Detect which cell encompasses the target text, then output its (x, y) center coordinate. 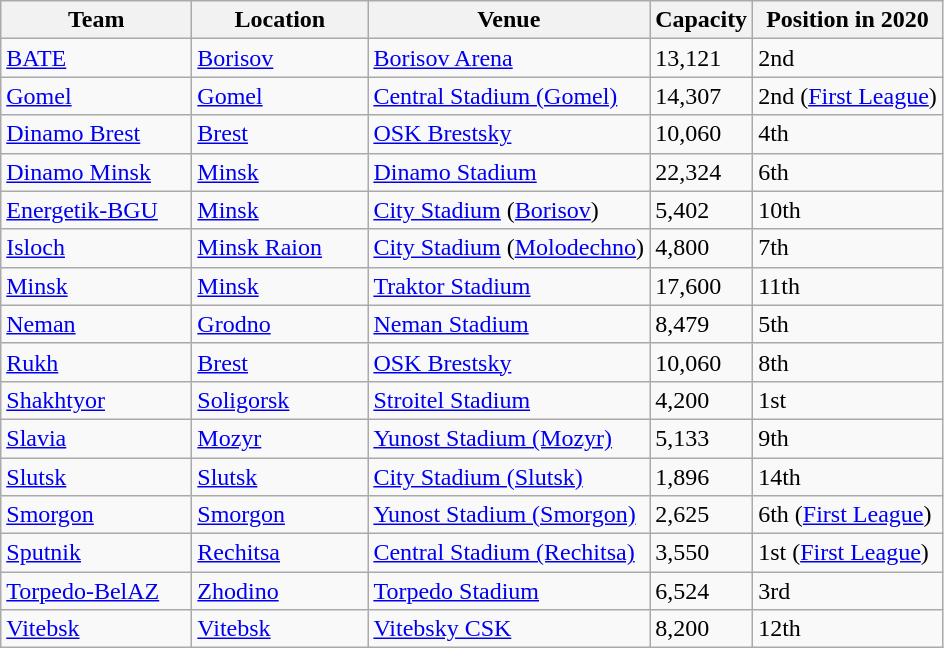
14,307 (702, 96)
5,133 (702, 438)
City Stadium (Molodechno) (509, 248)
Neman Stadium (509, 324)
9th (848, 438)
2,625 (702, 515)
12th (848, 629)
Torpedo Stadium (509, 591)
Team (96, 20)
Neman (96, 324)
Central Stadium (Rechitsa) (509, 553)
Mozyr (280, 438)
5,402 (702, 210)
Energetik-BGU (96, 210)
Dinamo Brest (96, 134)
Rukh (96, 362)
10th (848, 210)
City Stadium (Slutsk) (509, 477)
Grodno (280, 324)
Borisov Arena (509, 58)
4,800 (702, 248)
22,324 (702, 172)
1st (First League) (848, 553)
BATE (96, 58)
Vitebsky CSK (509, 629)
3,550 (702, 553)
Traktor Stadium (509, 286)
Torpedo-BelAZ (96, 591)
Rechitsa (280, 553)
6,524 (702, 591)
Slavia (96, 438)
6th (848, 172)
Sputnik (96, 553)
11th (848, 286)
City Stadium (Borisov) (509, 210)
8,200 (702, 629)
Minsk Raion (280, 248)
5th (848, 324)
Isloch (96, 248)
7th (848, 248)
Dinamo Stadium (509, 172)
Yunost Stadium (Smorgon) (509, 515)
14th (848, 477)
1st (848, 400)
Position in 2020 (848, 20)
13,121 (702, 58)
1,896 (702, 477)
17,600 (702, 286)
Stroitel Stadium (509, 400)
3rd (848, 591)
6th (First League) (848, 515)
8,479 (702, 324)
Dinamo Minsk (96, 172)
Shakhtyor (96, 400)
8th (848, 362)
Yunost Stadium (Mozyr) (509, 438)
4,200 (702, 400)
Venue (509, 20)
4th (848, 134)
Zhodino (280, 591)
Capacity (702, 20)
Location (280, 20)
2nd (First League) (848, 96)
Borisov (280, 58)
2nd (848, 58)
Central Stadium (Gomel) (509, 96)
Soligorsk (280, 400)
